Return (x, y) of the center of cell containing provided text 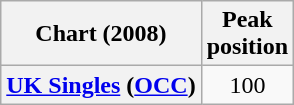
Chart (2008) (101, 34)
Peakposition (247, 34)
100 (247, 85)
UK Singles (OCC) (101, 85)
